Extract the [x, y] coordinate from the center of the cell holding the provided text.  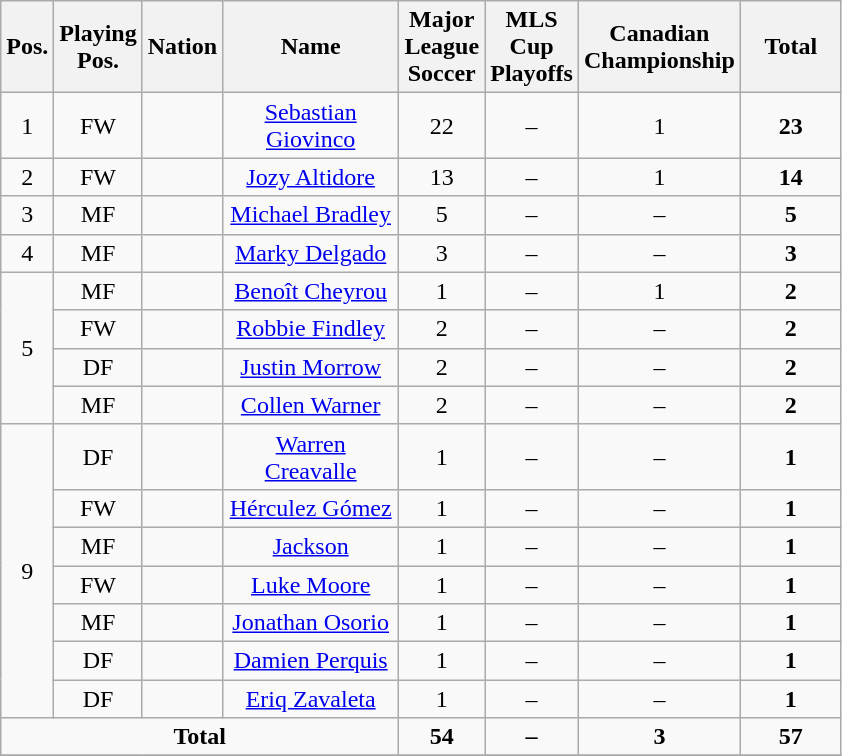
Pos. [28, 47]
9 [28, 570]
4 [28, 253]
Jozy Altidore [311, 177]
14 [790, 177]
MLS Cup Playoffs [532, 47]
Robbie Findley [311, 329]
Playing Pos. [98, 47]
Major League Soccer [442, 47]
54 [442, 737]
Jackson [311, 546]
Hérculez Gómez [311, 508]
Justin Morrow [311, 367]
Jonathan Osorio [311, 623]
Name [311, 47]
Canadian Championship [659, 47]
13 [442, 177]
22 [442, 126]
Damien Perquis [311, 661]
Warren Creavalle [311, 456]
Nation [182, 47]
23 [790, 126]
Marky Delgado [311, 253]
Eriq Zavaleta [311, 699]
Collen Warner [311, 405]
Luke Moore [311, 585]
Michael Bradley [311, 215]
57 [790, 737]
Sebastian Giovinco [311, 126]
Benoît Cheyrou [311, 291]
